Pinpoint the cell where the given text exists, returning its [x, y] midpoint coordinate. 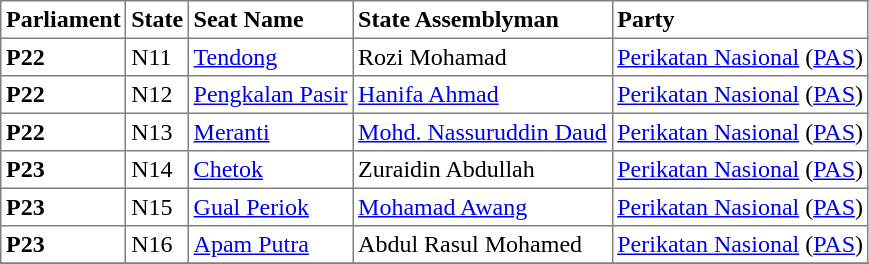
Pengkalan Pasir [270, 95]
Party [740, 20]
N13 [157, 132]
N11 [157, 57]
Rozi Mohamad [482, 57]
Hanifa Ahmad [482, 95]
Mohd. Nassuruddin Daud [482, 132]
N16 [157, 245]
State Assemblyman [482, 20]
Mohamad Awang [482, 207]
State [157, 20]
Parliament [64, 20]
N14 [157, 170]
Seat Name [270, 20]
Zuraidin Abdullah [482, 170]
Gual Periok [270, 207]
Apam Putra [270, 245]
Tendong [270, 57]
Meranti [270, 132]
N12 [157, 95]
N15 [157, 207]
Chetok [270, 170]
Abdul Rasul Mohamed [482, 245]
